Return the [x, y] coordinate for the center point of the cell that contains the specified text.  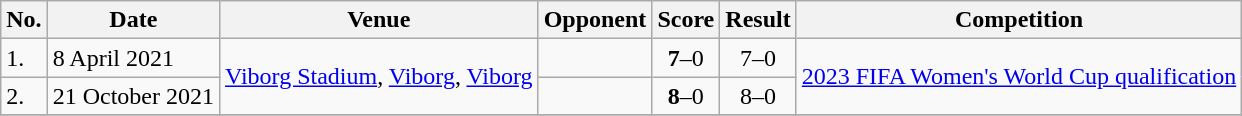
Score [686, 20]
8 April 2021 [133, 58]
1. [24, 58]
Result [758, 20]
Viborg Stadium, Viborg, Viborg [380, 77]
Opponent [595, 20]
Competition [1019, 20]
2023 FIFA Women's World Cup qualification [1019, 77]
Date [133, 20]
2. [24, 96]
21 October 2021 [133, 96]
Venue [380, 20]
No. [24, 20]
